Find where the given text appears and provide that cell's center as [x, y] coordinate. 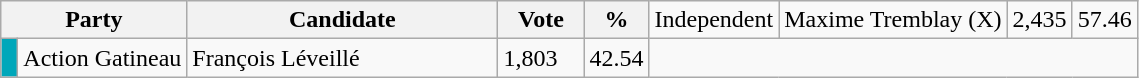
1,803 [541, 58]
Action Gatineau [102, 58]
Vote [541, 20]
% [616, 20]
Independent [714, 20]
Party [94, 20]
François Léveillé [342, 58]
Maxime Tremblay (X) [893, 20]
2,435 [1040, 20]
42.54 [616, 58]
57.46 [1104, 20]
Candidate [342, 20]
